Identify which cell holds the provided text, then report its [x, y] central coordinate. 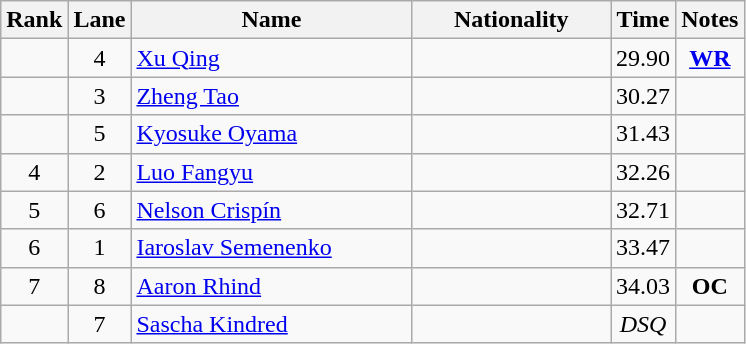
3 [100, 96]
8 [100, 286]
Rank [34, 20]
Nelson Crispín [272, 210]
Time [644, 20]
WR [710, 58]
Nationality [512, 20]
32.26 [644, 172]
31.43 [644, 134]
29.90 [644, 58]
Name [272, 20]
Kyosuke Oyama [272, 134]
30.27 [644, 96]
32.71 [644, 210]
34.03 [644, 286]
Xu Qing [272, 58]
Notes [710, 20]
Aaron Rhind [272, 286]
Lane [100, 20]
Zheng Tao [272, 96]
Sascha Kindred [272, 324]
DSQ [644, 324]
OC [710, 286]
Luo Fangyu [272, 172]
33.47 [644, 248]
1 [100, 248]
2 [100, 172]
Iaroslav Semenenko [272, 248]
